Output the (x, y) coordinate of the center of the cell containing the given text.  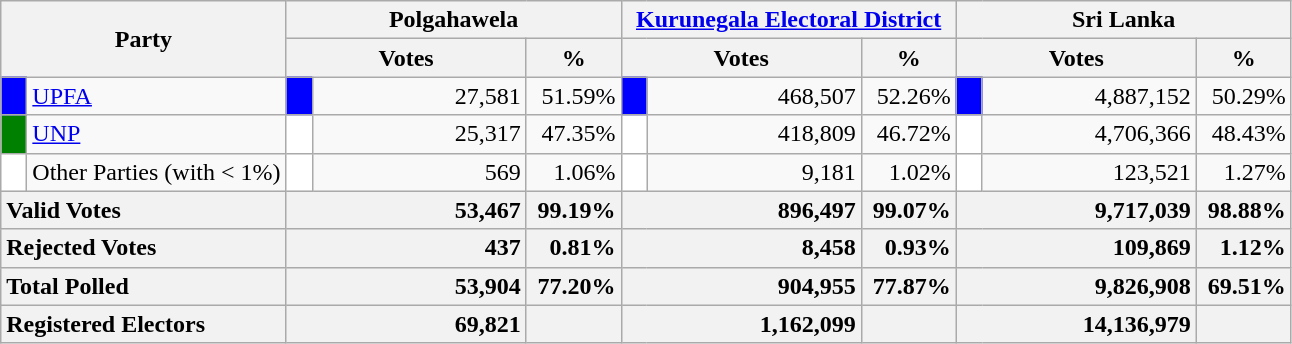
46.72% (908, 134)
UPFA (156, 96)
Other Parties (with < 1%) (156, 172)
109,869 (1076, 248)
Kurunegala Electoral District (788, 20)
Valid Votes (144, 210)
99.19% (574, 210)
1.27% (1244, 172)
77.20% (574, 286)
904,955 (741, 286)
437 (406, 248)
468,507 (754, 96)
25,317 (419, 134)
Total Polled (144, 286)
69.51% (1244, 286)
569 (419, 172)
99.07% (908, 210)
418,809 (754, 134)
9,826,908 (1076, 286)
0.81% (574, 248)
52.26% (908, 96)
123,521 (1089, 172)
50.29% (1244, 96)
Party (144, 39)
Polgahawela (454, 20)
9,717,039 (1076, 210)
1.02% (908, 172)
53,904 (406, 286)
48.43% (1244, 134)
53,467 (406, 210)
9,181 (754, 172)
51.59% (574, 96)
0.93% (908, 248)
1,162,099 (741, 324)
Sri Lanka (1124, 20)
47.35% (574, 134)
14,136,979 (1076, 324)
77.87% (908, 286)
896,497 (741, 210)
98.88% (1244, 210)
69,821 (406, 324)
8,458 (741, 248)
1.06% (574, 172)
UNP (156, 134)
4,706,366 (1089, 134)
4,887,152 (1089, 96)
Registered Electors (144, 324)
Rejected Votes (144, 248)
27,581 (419, 96)
1.12% (1244, 248)
